Search for the cell housing the specified text and yield its (X, Y) center coordinate. 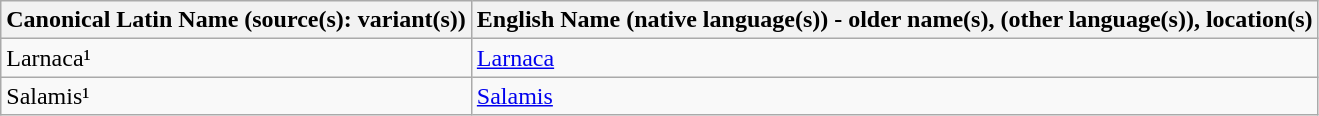
Salamis (894, 96)
Canonical Latin Name (source(s): variant(s)) (236, 20)
Larnaca (894, 58)
English Name (native language(s)) - older name(s), (other language(s)), location(s) (894, 20)
Salamis¹ (236, 96)
Larnaca¹ (236, 58)
